From the cell containing the given text, extract its center point as [X, Y] coordinate. 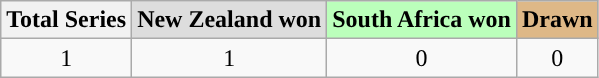
South Africa won [422, 20]
Total Series [66, 20]
New Zealand won [230, 20]
Drawn [557, 20]
